Detect which cell encompasses the target text, then output its [X, Y] center coordinate. 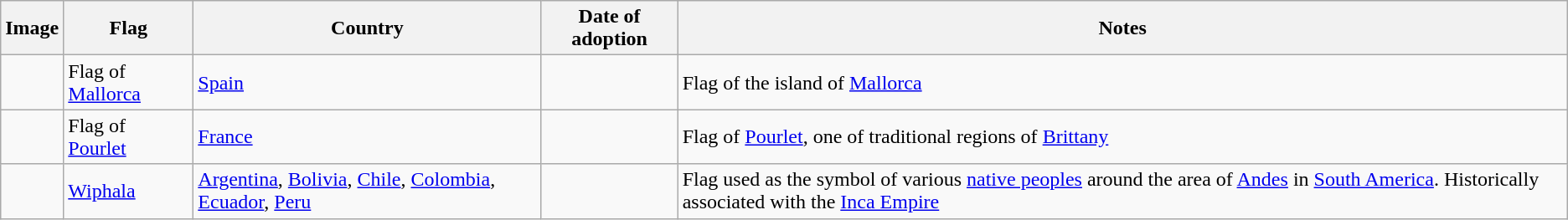
France [367, 137]
Country [367, 28]
Flag of Pourlet [129, 137]
Wiphala [129, 191]
Flag of Mallorca [129, 82]
Spain [367, 82]
Date of adoption [610, 28]
Flag of Pourlet, one of traditional regions of Brittany [1122, 137]
Flag [129, 28]
Flag of the island of Mallorca [1122, 82]
Flag used as the symbol of various native peoples around the area of Andes in South America. Historically associated with the Inca Empire [1122, 191]
Argentina, Bolivia, Chile, Colombia, Ecuador, Peru [367, 191]
Image [32, 28]
Notes [1122, 28]
